Locate the cell with the specified text and output its [X, Y] center coordinate. 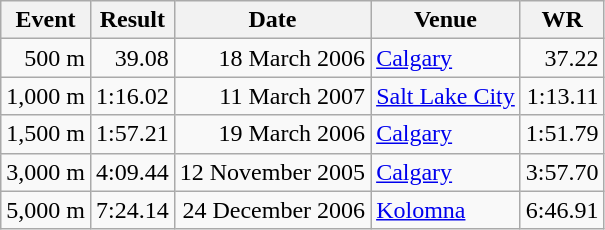
Kolomna [446, 210]
Venue [446, 20]
39.08 [132, 58]
3:57.70 [562, 172]
5,000 m [46, 210]
6:46.91 [562, 210]
12 November 2005 [272, 172]
18 March 2006 [272, 58]
Event [46, 20]
7:24.14 [132, 210]
1,500 m [46, 134]
19 March 2006 [272, 134]
500 m [46, 58]
3,000 m [46, 172]
1:13.11 [562, 96]
4:09.44 [132, 172]
Salt Lake City [446, 96]
1:57.21 [132, 134]
24 December 2006 [272, 210]
37.22 [562, 58]
Result [132, 20]
1,000 m [46, 96]
1:16.02 [132, 96]
1:51.79 [562, 134]
WR [562, 20]
11 March 2007 [272, 96]
Date [272, 20]
